Extract the [x, y] coordinate from the center of the cell holding the provided text.  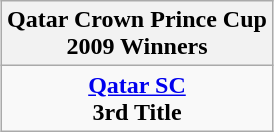
Qatar Crown Prince Cup 2009 Winners [138, 34]
Qatar SC3rd Title [138, 98]
